Determine the [x, y] coordinate at the center of the cell enclosing the given text.  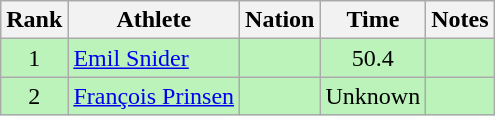
2 [34, 96]
Nation [280, 20]
Emil Snider [154, 58]
Notes [460, 20]
1 [34, 58]
Unknown [373, 96]
Time [373, 20]
François Prinsen [154, 96]
Rank [34, 20]
50.4 [373, 58]
Athlete [154, 20]
